Detect which cell encompasses the target text, then output its (X, Y) center coordinate. 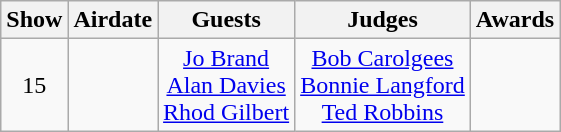
Guests (226, 20)
Airdate (113, 20)
Judges (383, 20)
Awards (514, 20)
Jo BrandAlan DaviesRhod Gilbert (226, 85)
Show (34, 20)
Bob CarolgeesBonnie LangfordTed Robbins (383, 85)
15 (34, 85)
